Scan for the cell matching the given text and deliver its (X, Y) coordinate at center. 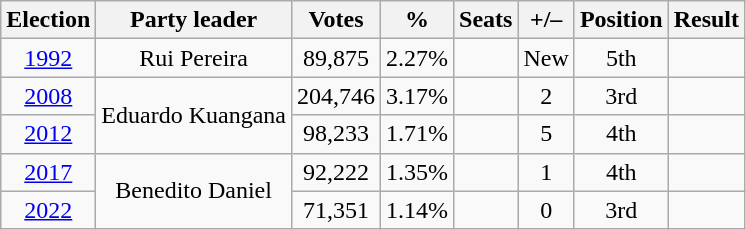
New (546, 58)
Votes (336, 20)
5 (546, 134)
5th (621, 58)
0 (546, 210)
1992 (48, 58)
98,233 (336, 134)
2.27% (418, 58)
2012 (48, 134)
71,351 (336, 210)
1 (546, 172)
Seats (486, 20)
+/– (546, 20)
Result (706, 20)
Party leader (194, 20)
2 (546, 96)
Election (48, 20)
3.17% (418, 96)
2017 (48, 172)
2008 (48, 96)
% (418, 20)
Benedito Daniel (194, 191)
Rui Pereira (194, 58)
92,222 (336, 172)
1.71% (418, 134)
1.14% (418, 210)
Position (621, 20)
2022 (48, 210)
204,746 (336, 96)
1.35% (418, 172)
Eduardo Kuangana (194, 115)
89,875 (336, 58)
